Capture the cell that displays the provided text and extract its [X, Y] central coordinate. 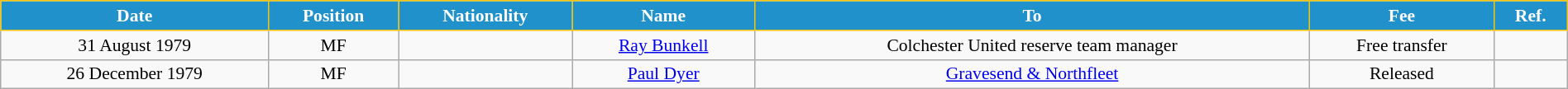
Free transfer [1403, 45]
Ref. [1530, 16]
31 August 1979 [135, 45]
Ray Bunkell [663, 45]
26 December 1979 [135, 74]
Gravesend & Northfleet [1032, 74]
Name [663, 16]
Colchester United reserve team manager [1032, 45]
Released [1403, 74]
To [1032, 16]
Fee [1403, 16]
Paul Dyer [663, 74]
Date [135, 16]
Nationality [485, 16]
Position [334, 16]
